Identify which cell holds the provided text, then report its [X, Y] central coordinate. 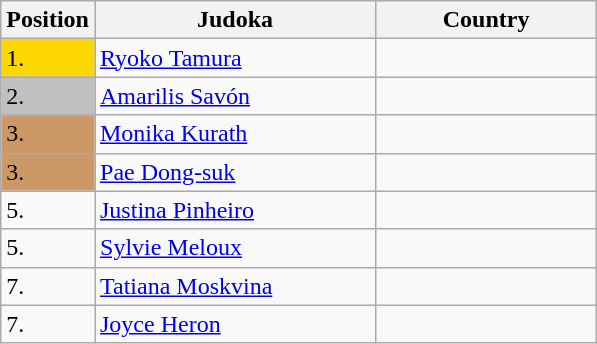
Joyce Heron [234, 324]
Tatiana Moskvina [234, 286]
2. [48, 96]
Sylvie Meloux [234, 248]
Justina Pinheiro [234, 210]
Ryoko Tamura [234, 58]
Country [486, 20]
Monika Kurath [234, 134]
1. [48, 58]
Amarilis Savón [234, 96]
Position [48, 20]
Pae Dong-suk [234, 172]
Judoka [234, 20]
